Return the (X, Y) coordinate for the center point of the cell that contains the specified text.  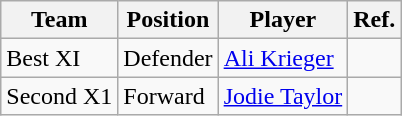
Forward (168, 96)
Team (60, 20)
Best XI (60, 58)
Jodie Taylor (283, 96)
Ref. (374, 20)
Defender (168, 58)
Second X1 (60, 96)
Player (283, 20)
Position (168, 20)
Ali Krieger (283, 58)
